Determine the [X, Y] coordinate at the center of the cell enclosing the given text.  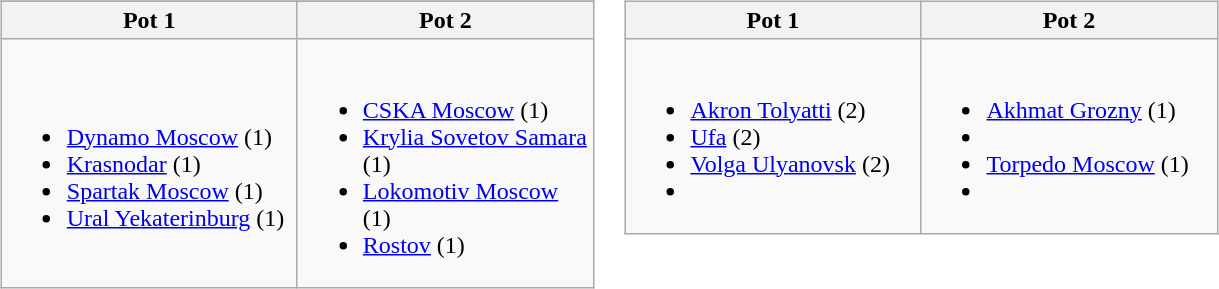
Akhmat Grozny (1)Torpedo Moscow (1) [1069, 136]
CSKA Moscow (1)Krylia Sovetov Samara (1)Lokomotiv Moscow (1)Rostov (1) [445, 163]
Dynamo Moscow (1)Krasnodar (1)Spartak Moscow (1)Ural Yekaterinburg (1) [149, 163]
Akron Tolyatti (2)Ufa (2)Volga Ulyanovsk (2) [773, 136]
